Output the [x, y] coordinate of the center of the cell containing the given text.  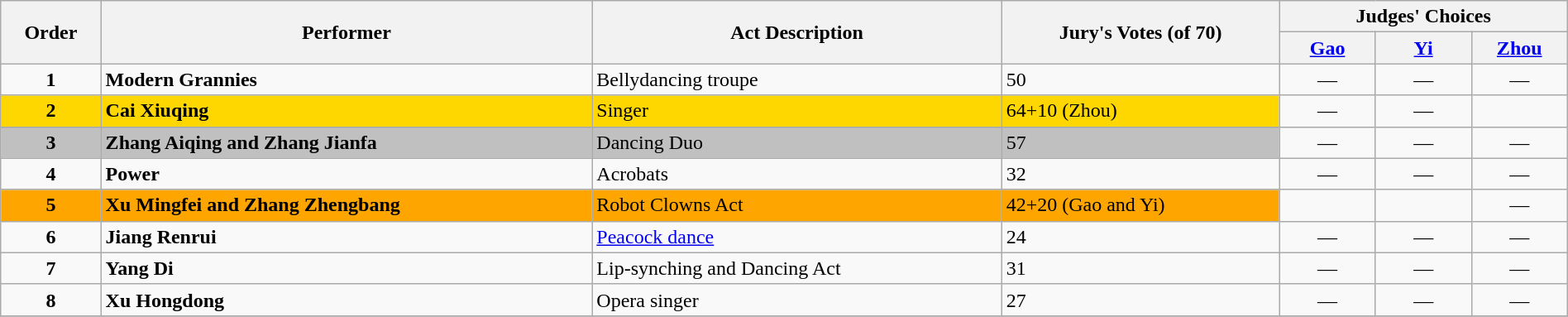
5 [51, 205]
Singer [797, 111]
Xu Hongdong [347, 300]
Gao [1327, 48]
27 [1140, 300]
Order [51, 32]
Yang Di [347, 268]
Cai Xiuqing [347, 111]
Jury's Votes (of 70) [1140, 32]
Power [347, 174]
Acrobats [797, 174]
Lip-synching and Dancing Act [797, 268]
8 [51, 300]
7 [51, 268]
42+20 (Gao and Yi) [1140, 205]
1 [51, 79]
Act Description [797, 32]
Bellydancing troupe [797, 79]
Robot Clowns Act [797, 205]
24 [1140, 237]
Zhou [1519, 48]
Dancing Duo [797, 142]
Yi [1423, 48]
3 [51, 142]
Modern Grannies [347, 79]
Xu Mingfei and Zhang Zhengbang [347, 205]
Opera singer [797, 300]
57 [1140, 142]
2 [51, 111]
64+10 (Zhou) [1140, 111]
31 [1140, 268]
32 [1140, 174]
6 [51, 237]
Zhang Aiqing and Zhang Jianfa [347, 142]
Jiang Renrui [347, 237]
50 [1140, 79]
4 [51, 174]
Performer [347, 32]
Judges' Choices [1423, 17]
Peacock dance [797, 237]
